From the cell containing the given text, extract its center point as [x, y] coordinate. 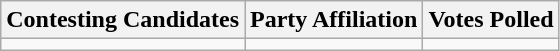
Contesting Candidates [123, 20]
Votes Polled [491, 20]
Party Affiliation [334, 20]
